Scan for the cell matching the given text and deliver its (x, y) coordinate at center. 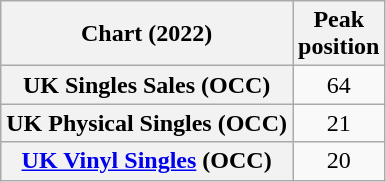
UK Singles Sales (OCC) (147, 85)
Chart (2022) (147, 34)
21 (338, 123)
Peakposition (338, 34)
UK Vinyl Singles (OCC) (147, 161)
UK Physical Singles (OCC) (147, 123)
64 (338, 85)
20 (338, 161)
